Find where the given text appears and provide that cell's center as (x, y) coordinate. 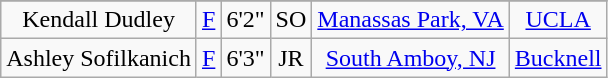
Manassas Park, VA (411, 20)
UCLA (558, 20)
6'2" (246, 20)
6'3" (246, 58)
SO (291, 20)
Kendall Dudley (99, 20)
Ashley Sofilkanich (99, 58)
Bucknell (558, 58)
South Amboy, NJ (411, 58)
JR (291, 58)
